Find where the given text appears and provide that cell's center as [x, y] coordinate. 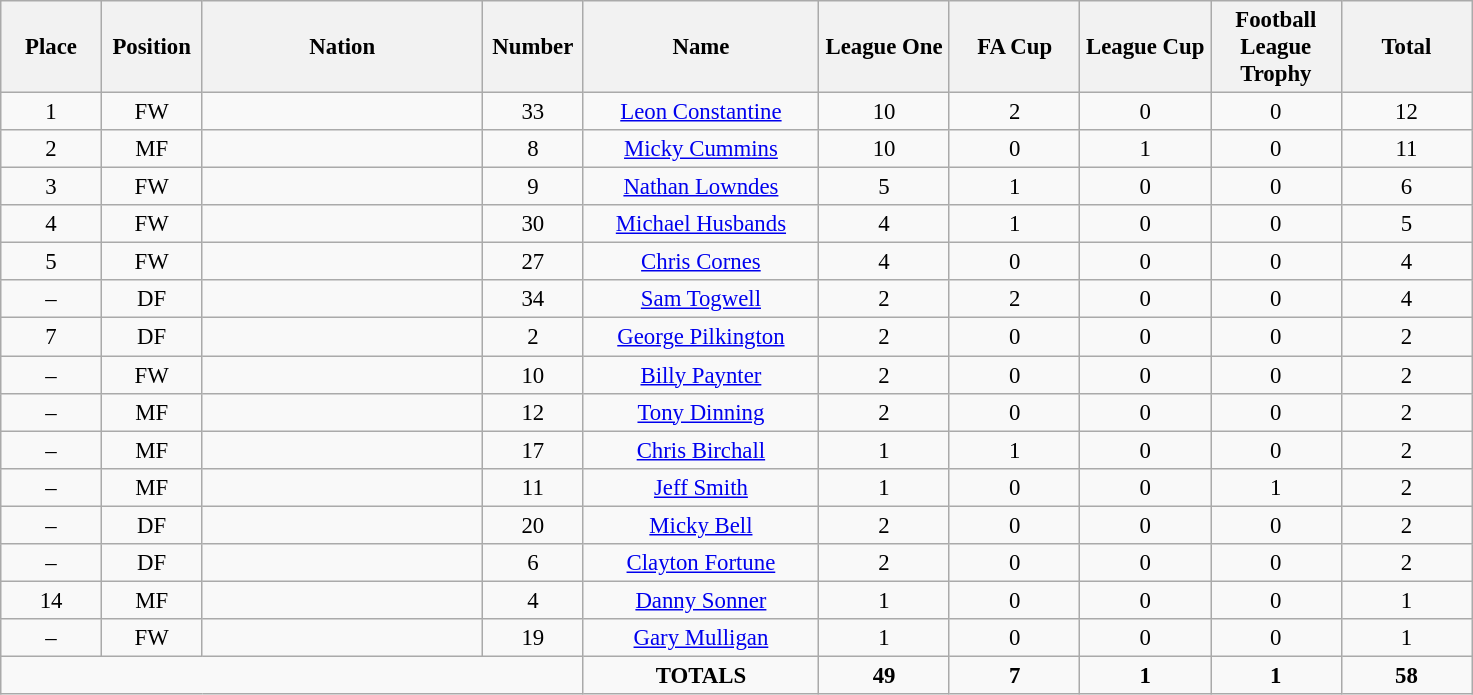
Chris Birchall [701, 450]
George Pilkington [701, 337]
3 [52, 187]
33 [534, 112]
34 [534, 299]
Number [534, 47]
Micky Cummins [701, 149]
Chris Cornes [701, 262]
Position [152, 47]
30 [534, 224]
FA Cup [1014, 47]
Football League Trophy [1276, 47]
Name [701, 47]
Nation [342, 47]
League One [884, 47]
TOTALS [701, 675]
17 [534, 450]
58 [1406, 675]
Place [52, 47]
Danny Sonner [701, 600]
20 [534, 525]
Sam Togwell [701, 299]
27 [534, 262]
League Cup [1146, 47]
8 [534, 149]
Michael Husbands [701, 224]
Jeff Smith [701, 487]
19 [534, 638]
Gary Mulligan [701, 638]
Tony Dinning [701, 412]
Clayton Fortune [701, 563]
Billy Paynter [701, 375]
Nathan Lowndes [701, 187]
Micky Bell [701, 525]
49 [884, 675]
14 [52, 600]
Total [1406, 47]
9 [534, 187]
Leon Constantine [701, 112]
